Locate the cell with the specified text and output its [X, Y] center coordinate. 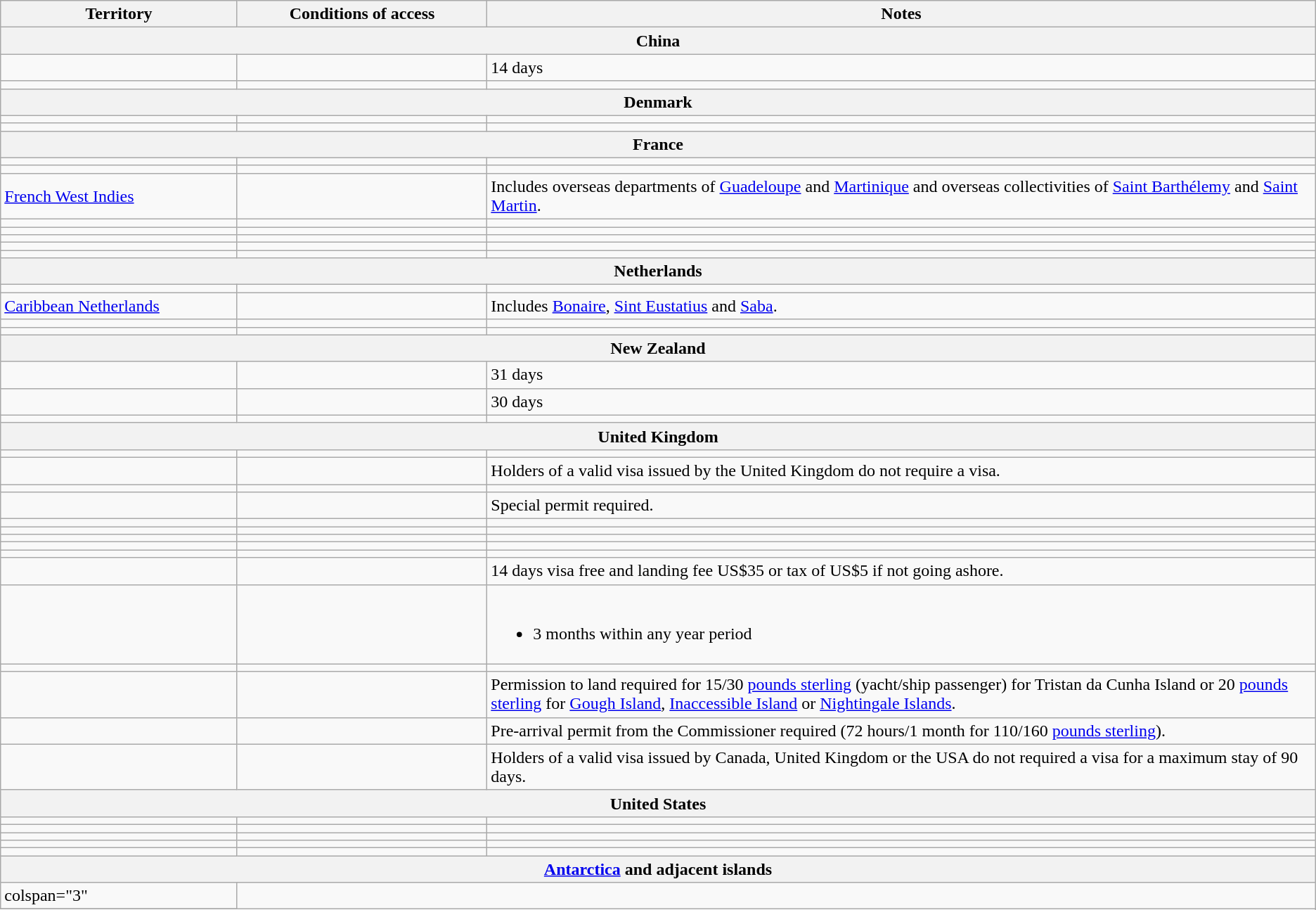
China [658, 41]
Notes [901, 14]
Conditions of access [361, 14]
Holders of a valid visa issued by the United Kingdom do not require a visa. [901, 470]
30 days [901, 402]
Special permit required. [901, 506]
French West Indies [120, 196]
3 months within any year period [901, 624]
14 days [901, 68]
France [658, 144]
Holders of a valid visa issued by Canada, United Kingdom or the USA do not required a visa for a maximum stay of 90 days. [901, 767]
14 days visa free and landing fee US$35 or tax of US$5 if not going ashore. [901, 571]
United Kingdom [658, 436]
Includes Bonaire, Sint Eustatius and Saba. [901, 306]
Includes overseas departments of Guadeloupe and Martinique and overseas collectivities of Saint Barthélemy and Saint Martin. [901, 196]
Denmark [658, 102]
Netherlands [658, 271]
31 days [901, 375]
United States [658, 803]
Antarctica and adjacent islands [658, 869]
Caribbean Netherlands [120, 306]
New Zealand [658, 348]
Pre-arrival permit from the Commissioner required (72 hours/1 month for 110/160 pounds sterling). [901, 731]
Territory [120, 14]
colspan="3" [120, 896]
